For the text-containing cell, return its midpoint in (X, Y) coordinate format. 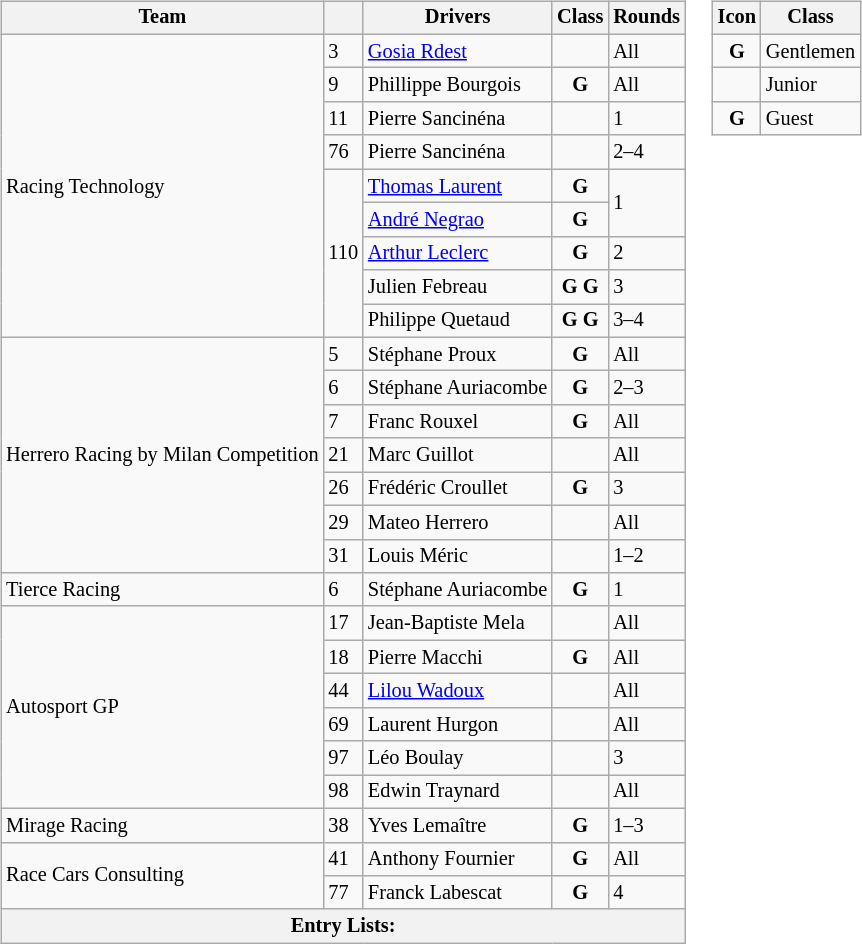
Herrero Racing by Milan Competition (162, 455)
2–3 (646, 388)
7 (344, 422)
André Negrao (458, 220)
2–4 (646, 152)
69 (344, 724)
18 (344, 657)
44 (344, 691)
Léo Boulay (458, 758)
Entry Lists: (343, 926)
21 (344, 455)
Autosport GP (162, 707)
31 (344, 556)
4 (646, 893)
110 (344, 253)
Drivers (458, 18)
Mirage Racing (162, 825)
Team (162, 18)
Racing Technology (162, 186)
1–3 (646, 825)
17 (344, 623)
2 (646, 253)
3–4 (646, 321)
Mateo Herrero (458, 522)
77 (344, 893)
Anthony Fournier (458, 859)
Laurent Hurgon (458, 724)
Junior (810, 85)
Jean-Baptiste Mela (458, 623)
26 (344, 489)
5 (344, 354)
Race Cars Consulting (162, 876)
76 (344, 152)
Lilou Wadoux (458, 691)
Franck Labescat (458, 893)
Yves Lemaître (458, 825)
41 (344, 859)
98 (344, 792)
11 (344, 119)
Gosia Rdest (458, 51)
Marc Guillot (458, 455)
Arthur Leclerc (458, 253)
Stéphane Proux (458, 354)
Rounds (646, 18)
Icon (737, 18)
Tierce Racing (162, 590)
Louis Méric (458, 556)
Philippe Quetaud (458, 321)
Guest (810, 119)
Gentlemen (810, 51)
Edwin Traynard (458, 792)
97 (344, 758)
Frédéric Croullet (458, 489)
38 (344, 825)
Thomas Laurent (458, 186)
9 (344, 85)
Phillippe Bourgois (458, 85)
Julien Febreau (458, 287)
29 (344, 522)
Franc Rouxel (458, 422)
1–2 (646, 556)
Pierre Macchi (458, 657)
